Output the (x, y) coordinate of the center of the cell containing the given text.  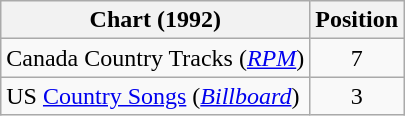
7 (357, 58)
3 (357, 96)
Chart (1992) (156, 20)
Canada Country Tracks (RPM) (156, 58)
Position (357, 20)
US Country Songs (Billboard) (156, 96)
